Detect which cell encompasses the target text, then output its (x, y) center coordinate. 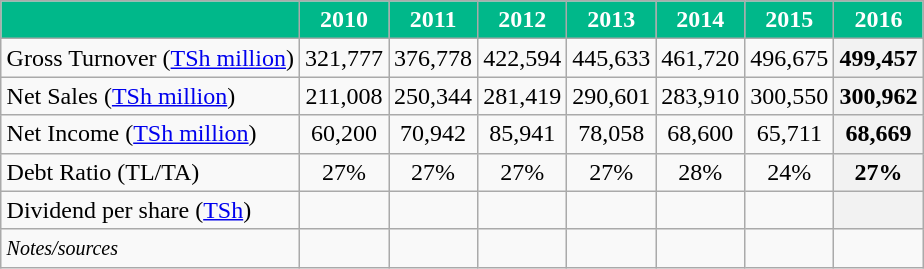
65,711 (790, 134)
461,720 (700, 58)
68,669 (878, 134)
2012 (522, 20)
211,008 (344, 96)
281,419 (522, 96)
250,344 (434, 96)
2014 (700, 20)
Net Income (TSh million) (150, 134)
2015 (790, 20)
376,778 (434, 58)
283,910 (700, 96)
70,942 (434, 134)
24% (790, 172)
2011 (434, 20)
Notes/sources (150, 248)
445,633 (612, 58)
321,777 (344, 58)
300,550 (790, 96)
28% (700, 172)
2013 (612, 20)
Debt Ratio (TL/TA) (150, 172)
Net Sales (TSh million) (150, 96)
Gross Turnover (TSh million) (150, 58)
422,594 (522, 58)
496,675 (790, 58)
499,457 (878, 58)
85,941 (522, 134)
300,962 (878, 96)
78,058 (612, 134)
290,601 (612, 96)
60,200 (344, 134)
2016 (878, 20)
Dividend per share (TSh) (150, 210)
68,600 (700, 134)
2010 (344, 20)
